Detect which cell encompasses the target text, then output its (x, y) center coordinate. 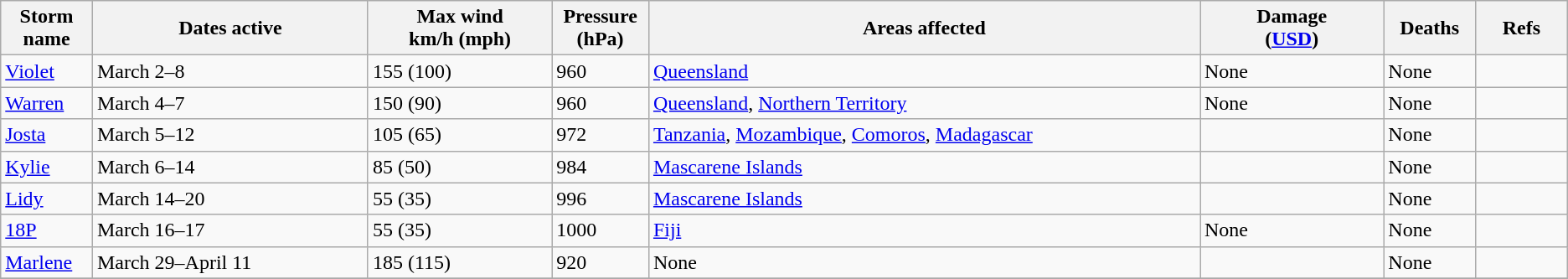
Deaths (1430, 28)
March 29–April 11 (230, 262)
Marlene (47, 262)
984 (601, 167)
Queensland (924, 71)
105 (65) (459, 135)
Refs (1521, 28)
March 5–12 (230, 135)
March 6–14 (230, 167)
Areas affected (924, 28)
Damage(USD) (1292, 28)
Fiji (924, 230)
March 2–8 (230, 71)
Lidy (47, 199)
18P (47, 230)
Warren (47, 103)
150 (90) (459, 103)
Tanzania, Mozambique, Comoros, Madagascar (924, 135)
85 (50) (459, 167)
March 4–7 (230, 103)
Violet (47, 71)
Storm name (47, 28)
Kylie (47, 167)
185 (115) (459, 262)
920 (601, 262)
March 16–17 (230, 230)
Max windkm/h (mph) (459, 28)
Josta (47, 135)
Pressure(hPa) (601, 28)
972 (601, 135)
Queensland, Northern Territory (924, 103)
996 (601, 199)
March 14–20 (230, 199)
Dates active (230, 28)
155 (100) (459, 71)
1000 (601, 230)
